Search for the cell housing the specified text and yield its (X, Y) center coordinate. 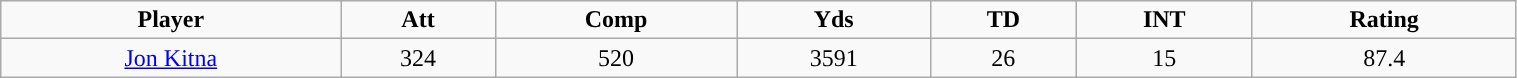
520 (616, 58)
TD (1004, 20)
Att (418, 20)
Rating (1384, 20)
Yds (834, 20)
3591 (834, 58)
26 (1004, 58)
Jon Kitna (171, 58)
Comp (616, 20)
INT (1164, 20)
15 (1164, 58)
324 (418, 58)
Player (171, 20)
87.4 (1384, 58)
